Search for the cell housing the specified text and yield its [x, y] center coordinate. 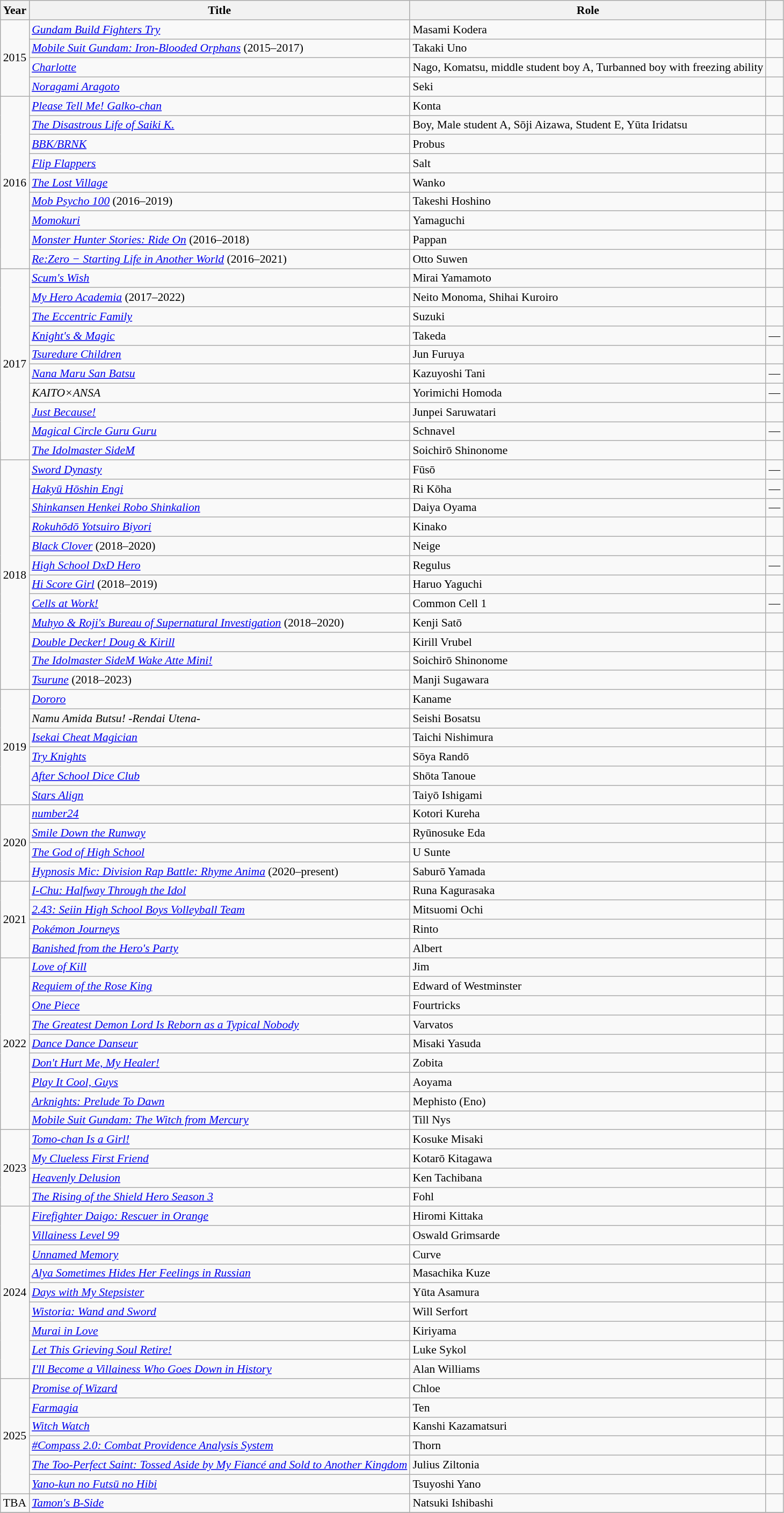
Magical Circle Guru Guru [219, 431]
Mobile Suit Gundam: Iron-Blooded Orphans (2015–2017) [219, 48]
Hypnosis Mic: Division Rap Battle: Rhyme Anima (2020–present) [219, 871]
Saburō Yamada [587, 871]
Tsurune (2018–2023) [219, 680]
Seishi Bosatsu [587, 718]
Fūsō [587, 470]
Murai in Love [219, 1331]
Kiriyama [587, 1331]
Promise of Wizard [219, 1388]
Ri Kōha [587, 489]
The God of High School [219, 853]
Runa Kagurasaka [587, 891]
Farmagia [219, 1408]
My Hero Academia (2017–2022) [219, 298]
Yorimichi Homoda [587, 393]
Ken Tachibana [587, 1178]
Dance Dance Danseur [219, 1044]
Flip Flappers [219, 163]
Taichi Nishimura [587, 738]
Tomo-chan Is a Girl! [219, 1140]
I'll Become a Villainess Who Goes Down in History [219, 1370]
Will Serfort [587, 1312]
Masami Kodera [587, 30]
2015 [15, 58]
Yano-kun no Futsū no Hibi [219, 1484]
Year [15, 10]
Re:Zero − Starting Life in Another World (2016–2021) [219, 259]
Edward of Westminster [587, 986]
Seki [587, 87]
Oswald Grimsarde [587, 1235]
Otto Suwen [587, 259]
Luke Sykol [587, 1350]
Isekai Cheat Magician [219, 738]
Misaki Yasuda [587, 1044]
Alya Sometimes Hides Her Feelings in Russian [219, 1273]
Ryūnosuke Eda [587, 833]
2024 [15, 1293]
2025 [15, 1436]
Unnamed Memory [219, 1255]
2023 [15, 1168]
Curve [587, 1255]
Neito Monoma, Shihai Kuroiro [587, 298]
U Sunte [587, 853]
Junpei Saruwatari [587, 412]
Dororo [219, 700]
Jun Furuya [587, 355]
The Eccentric Family [219, 316]
Kinako [587, 527]
The Too-Perfect Saint: Tossed Aside by My Fiancé and Sold to Another Kingdom [219, 1465]
High School DxD Hero [219, 565]
Zobita [587, 1063]
Kenji Satō [587, 623]
Kirill Vrubel [587, 642]
Kosuke Misaki [587, 1140]
Role [587, 10]
Taiyō Ishigami [587, 795]
Natsuki Ishibashi [587, 1503]
Just Because! [219, 412]
Pappan [587, 240]
Wistoria: Wand and Sword [219, 1312]
Neige [587, 546]
The Rising of the Shield Hero Season 3 [219, 1197]
Mitsuomi Ochi [587, 910]
Witch Watch [219, 1426]
One Piece [219, 1006]
Scum's Wish [219, 278]
2016 [15, 183]
2020 [15, 842]
Please Tell Me! Galko-chan [219, 106]
Tsuredure Children [219, 355]
Shōta Tanoue [587, 776]
Albert [587, 948]
Yūta Asamura [587, 1293]
Suzuki [587, 316]
Till Nys [587, 1120]
Mob Psycho 100 (2016–2019) [219, 201]
Kotori Kureha [587, 814]
Hiromi Kittaka [587, 1216]
Takaki Uno [587, 48]
Masachika Kuze [587, 1273]
2018 [15, 575]
Daiya Oyama [587, 508]
Smile Down the Runway [219, 833]
Mephisto (Eno) [587, 1101]
Alan Williams [587, 1370]
Double Decker! Doug & Kirill [219, 642]
Konta [587, 106]
Namu Amida Butsu! -Rendai Utena- [219, 718]
Thorn [587, 1446]
Days with My Stepsister [219, 1293]
Villainess Level 99 [219, 1235]
Cells at Work! [219, 604]
Banished from the Hero's Party [219, 948]
Arknights: Prelude To Dawn [219, 1101]
Probus [587, 145]
Yamaguchi [587, 221]
Mobile Suit Gundam: The Witch from Mercury [219, 1120]
Knight's & Magic [219, 336]
Manji Sugawara [587, 680]
The Idolmaster SideM Wake Atte Mini! [219, 661]
Let This Grieving Soul Retire! [219, 1350]
Boy, Male student A, Sōji Aizawa, Student E, Yūta Iridatsu [587, 125]
Kazuyoshi Tani [587, 374]
Momokuri [219, 221]
Kanshi Kazamatsuri [587, 1426]
2019 [15, 747]
Play It Cool, Guys [219, 1082]
KAITO×ANSA [219, 393]
Tsuyoshi Yano [587, 1484]
Takeshi Hoshino [587, 201]
Requiem of the Rose King [219, 986]
The Greatest Demon Lord Is Reborn as a Typical Nobody [219, 1025]
Nago, Komatsu, middle student boy A, Turbanned boy with freezing ability [587, 68]
Mirai Yamamoto [587, 278]
Takeda [587, 336]
Common Cell 1 [587, 604]
Aoyama [587, 1082]
Haruo Yaguchi [587, 585]
The Lost Village [219, 183]
Sōya Randō [587, 757]
Stars Align [219, 795]
Black Clover (2018–2020) [219, 546]
Fourtricks [587, 1006]
Nana Maru San Batsu [219, 374]
Title [219, 10]
Muhyo & Roji's Bureau of Supernatural Investigation (2018–2020) [219, 623]
Rinto [587, 929]
number24 [219, 814]
Hakyū Hōshin Engi [219, 489]
Shinkansen Henkei Robo Shinkalion [219, 508]
Pokémon Journeys [219, 929]
Love of Kill [219, 967]
Kaname [587, 700]
2017 [15, 364]
TBA [15, 1503]
My Clueless First Friend [219, 1159]
#Compass 2.0: Combat Providence Analysis System [219, 1446]
Kotarō Kitagawa [587, 1159]
Chloe [587, 1388]
Hi Score Girl (2018–2019) [219, 585]
2.43: Seiin High School Boys Volleyball Team [219, 910]
Varvatos [587, 1025]
Wanko [587, 183]
I-Chu: Halfway Through the Idol [219, 891]
Try Knights [219, 757]
Julius Ziltonia [587, 1465]
2022 [15, 1043]
Tamon's B-Side [219, 1503]
Noragami Aragoto [219, 87]
Salt [587, 163]
Schnavel [587, 431]
Regulus [587, 565]
Ten [587, 1408]
BBK/BRNK [219, 145]
The Idolmaster SideM [219, 451]
Gundam Build Fighters Try [219, 30]
Fohl [587, 1197]
Heavenly Delusion [219, 1178]
2021 [15, 919]
After School Dice Club [219, 776]
Sword Dynasty [219, 470]
Jim [587, 967]
Charlotte [219, 68]
Don't Hurt Me, My Healer! [219, 1063]
Monster Hunter Stories: Ride On (2016–2018) [219, 240]
The Disastrous Life of Saiki K. [219, 125]
Firefighter Daigo: Rescuer in Orange [219, 1216]
Rokuhōdō Yotsuiro Biyori [219, 527]
